Return [X, Y] of the center of cell containing provided text 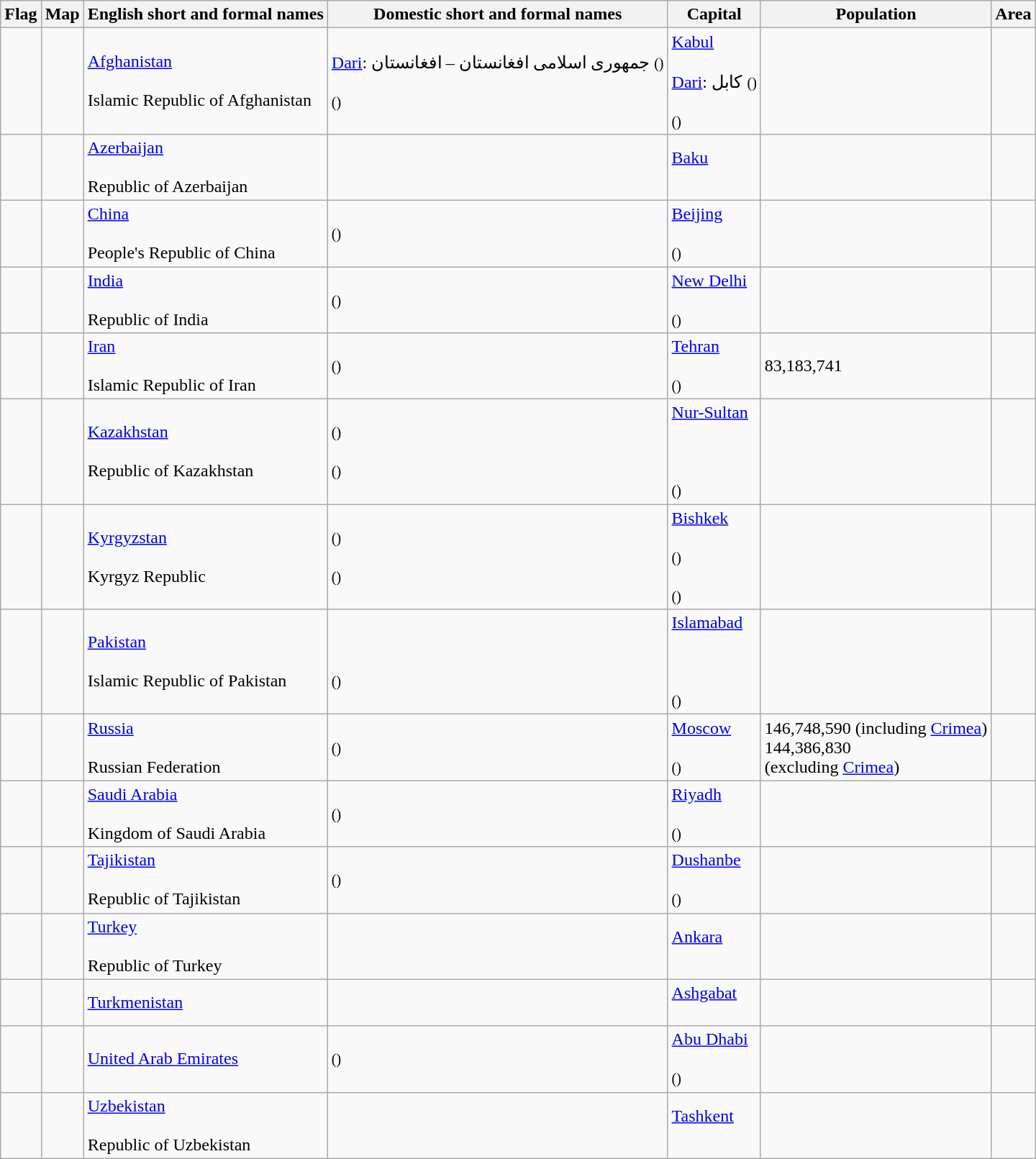
IranIslamic Republic of Iran [206, 366]
Islamabad () [714, 662]
KazakhstanRepublic of Kazakhstan [206, 452]
Map [62, 14]
KyrgyzstanKyrgyz Republic [206, 557]
English short and formal names [206, 14]
Turkmenistan [206, 1003]
TurkeyRepublic of Turkey [206, 946]
TajikistanRepublic of Tajikistan [206, 880]
Dushanbe () [714, 880]
Saudi ArabiaKingdom of Saudi Arabia [206, 814]
Domestic short and formal names [498, 14]
AfghanistanIslamic Republic of Afghanistan [206, 81]
UzbekistanRepublic of Uzbekistan [206, 1125]
New Delhi () [714, 299]
Area [1013, 14]
Baku [714, 167]
Tashkent [714, 1125]
Riyadh () [714, 814]
Ashgabat [714, 1003]
Ankara [714, 946]
RussiaRussian Federation [206, 747]
Dari: جمهوری اسلامی افغانستان – افغانستان () () [498, 81]
Bishkek () () [714, 557]
83,183,741 [876, 366]
Moscow () [714, 747]
ChinaPeople's Republic of China [206, 233]
Population [876, 14]
United Arab Emirates [206, 1059]
Beijing () [714, 233]
PakistanIslamic Republic of Pakistan [206, 662]
Tehran () [714, 366]
Capital [714, 14]
IndiaRepublic of India [206, 299]
146,748,590 (including Crimea)144,386,830(excluding Crimea) [876, 747]
Abu Dhabi () [714, 1059]
Nur-Sultan () [714, 452]
KabulDari: کابل () () [714, 81]
Flag [21, 14]
AzerbaijanRepublic of Azerbaijan [206, 167]
